Return [x, y] of the center of cell containing provided text 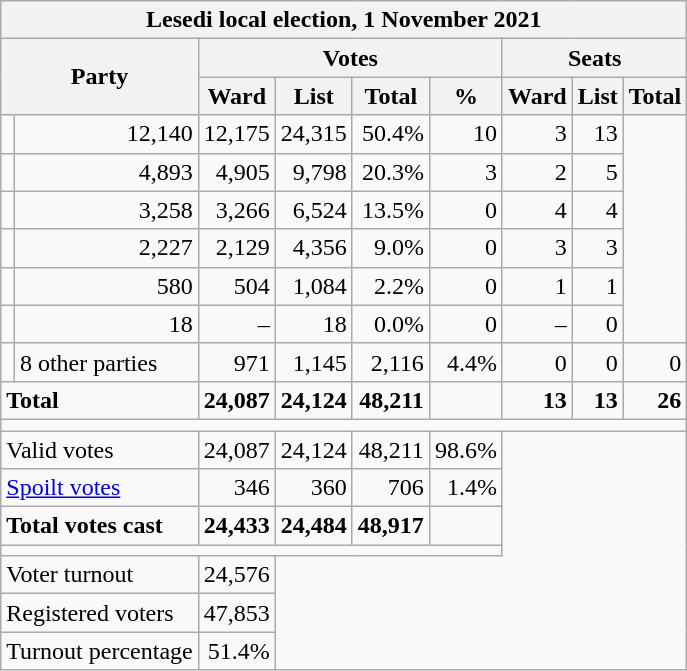
24,433 [236, 526]
Voter turnout [100, 575]
24,576 [236, 575]
13.5% [390, 210]
Registered voters [100, 613]
1.4% [466, 488]
4,356 [314, 248]
346 [236, 488]
Spoilt votes [100, 488]
4,905 [236, 172]
51.4% [236, 651]
4,893 [106, 172]
0.0% [390, 324]
9,798 [314, 172]
26 [655, 400]
Lesedi local election, 1 November 2021 [344, 20]
24,315 [314, 134]
360 [314, 488]
Valid votes [100, 449]
Turnout percentage [100, 651]
24,484 [314, 526]
% [466, 96]
3,258 [106, 210]
9.0% [390, 248]
12,140 [106, 134]
47,853 [236, 613]
2,227 [106, 248]
48,917 [390, 526]
10 [466, 134]
706 [390, 488]
Seats [594, 58]
2,129 [236, 248]
12,175 [236, 134]
8 other parties [106, 362]
98.6% [466, 449]
2 [537, 172]
580 [106, 286]
5 [598, 172]
Votes [350, 58]
504 [236, 286]
2.2% [390, 286]
4.4% [466, 362]
1,084 [314, 286]
50.4% [390, 134]
6,524 [314, 210]
1,145 [314, 362]
2,116 [390, 362]
Total votes cast [100, 526]
20.3% [390, 172]
971 [236, 362]
3,266 [236, 210]
Party [100, 77]
